Return [X, Y] of the center of cell containing provided text 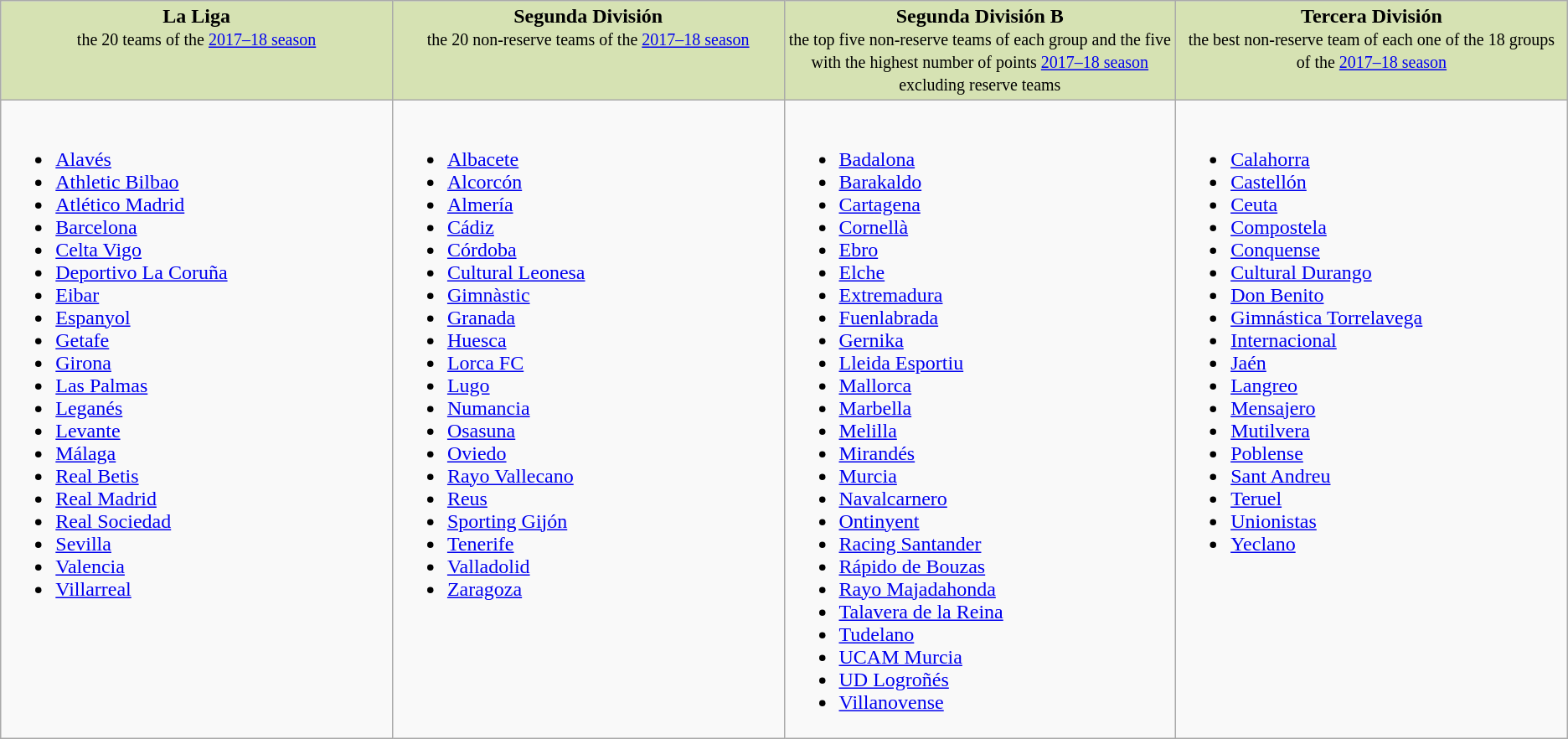
La Ligathe 20 teams of the 2017–18 season [197, 50]
Segunda Divisiónthe 20 non-reserve teams of the 2017–18 season [588, 50]
Segunda División Bthe top five non-reserve teams of each group and the five with the highest number of points 2017–18 season excluding reserve teams [980, 50]
Tercera Divisiónthe best non-reserve team of each one of the 18 groups of the 2017–18 season [1372, 50]
